Find where the given text appears and provide that cell's center as [X, Y] coordinate. 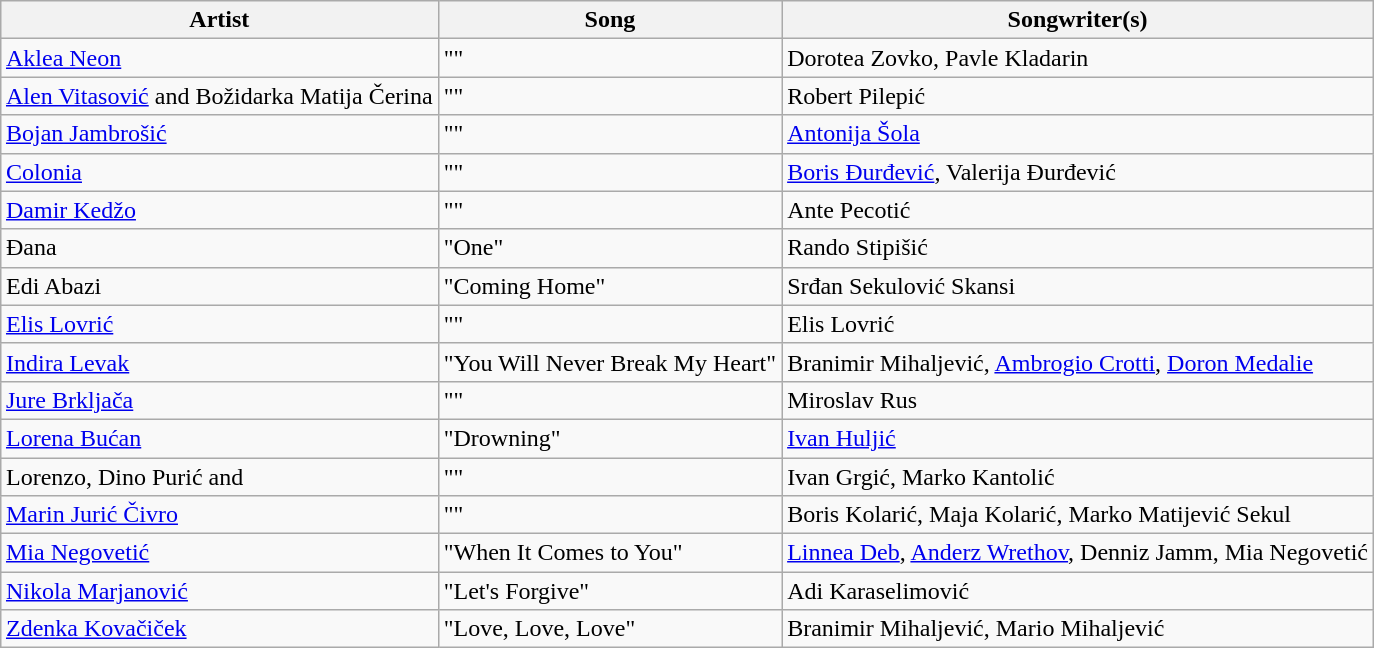
Zdenka Kovačiček [219, 629]
"When It Comes to You" [610, 553]
Boris Kolarić, Maja Kolarić, Marko Matijević Sekul [1078, 515]
Branimir Mihaljević, Mario Mihaljević [1078, 629]
Jure Brkljača [219, 400]
Songwriter(s) [1078, 20]
Linnea Deb, Anderz Wrethov, Denniz Jamm, Mia Negovetić [1078, 553]
Rando Stipišić [1078, 248]
Aklea Neon [219, 58]
"Coming Home" [610, 286]
Lorena Bućan [219, 438]
"Let's Forgive" [610, 591]
Boris Đurđević, Valerija Đurđević [1078, 172]
Branimir Mihaljević, Ambrogio Crotti, Doron Medalie [1078, 362]
Mia Negovetić [219, 553]
Đana [219, 248]
Robert Pilepić [1078, 96]
Marin Jurić Čivro [219, 515]
"You Will Never Break My Heart" [610, 362]
Bojan Jambrošić [219, 134]
Ivan Grgić, Marko Kantolić [1078, 477]
Ante Pecotić [1078, 210]
Artist [219, 20]
Ivan Huljić [1078, 438]
Nikola Marjanović [219, 591]
Alen Vitasović and Božidarka Matija Čerina [219, 96]
Damir Kedžo [219, 210]
Lorenzo, Dino Purić and [219, 477]
Indira Levak [219, 362]
"One" [610, 248]
Dorotea Zovko, Pavle Kladarin [1078, 58]
Adi Karaselimović [1078, 591]
"Drowning" [610, 438]
Srđan Sekulović Skansi [1078, 286]
Song [610, 20]
Miroslav Rus [1078, 400]
"Love, Love, Love" [610, 629]
Antonija Šola [1078, 134]
Colonia [219, 172]
Edi Abazi [219, 286]
